Detect which cell encompasses the target text, then output its (x, y) center coordinate. 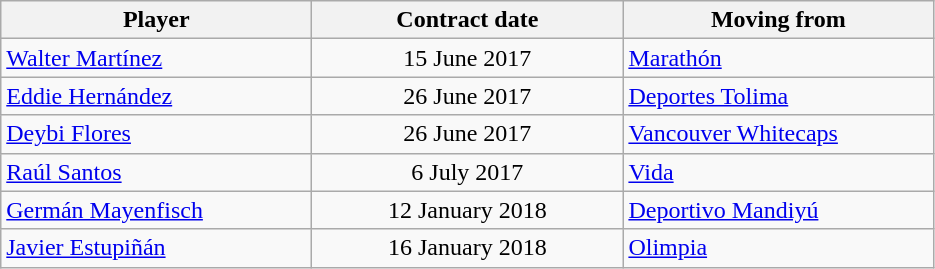
Moving from (778, 20)
Contract date (468, 20)
Deportivo Mandiyú (778, 210)
12 January 2018 (468, 210)
Raúl Santos (156, 172)
Eddie Hernández (156, 96)
Walter Martínez (156, 58)
Germán Mayenfisch (156, 210)
Player (156, 20)
Vancouver Whitecaps (778, 134)
Olimpia (778, 248)
6 July 2017 (468, 172)
Deportes Tolima (778, 96)
Marathón (778, 58)
Javier Estupiñán (156, 248)
Deybi Flores (156, 134)
Vida (778, 172)
15 June 2017 (468, 58)
16 January 2018 (468, 248)
